Search for the cell housing the specified text and yield its [X, Y] center coordinate. 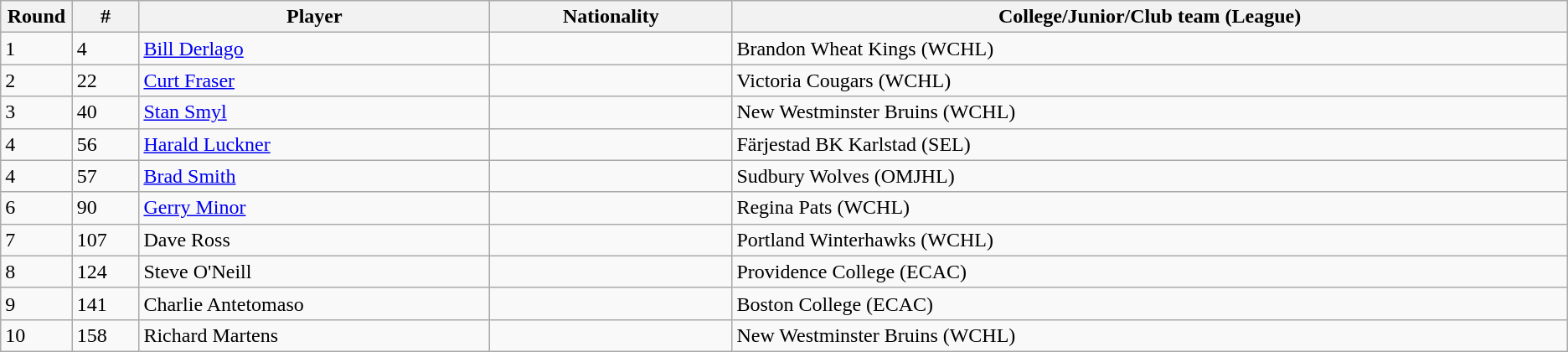
Providence College (ECAC) [1149, 272]
1 [37, 49]
Färjestad BK Karlstad (SEL) [1149, 144]
107 [106, 240]
56 [106, 144]
Victoria Cougars (WCHL) [1149, 80]
Boston College (ECAC) [1149, 303]
Harald Luckner [315, 144]
Round [37, 17]
Charlie Antetomaso [315, 303]
3 [37, 112]
Steve O'Neill [315, 272]
2 [37, 80]
# [106, 17]
90 [106, 208]
Portland Winterhawks (WCHL) [1149, 240]
Regina Pats (WCHL) [1149, 208]
7 [37, 240]
6 [37, 208]
40 [106, 112]
141 [106, 303]
Player [315, 17]
158 [106, 335]
8 [37, 272]
10 [37, 335]
22 [106, 80]
Sudbury Wolves (OMJHL) [1149, 176]
Stan Smyl [315, 112]
College/Junior/Club team (League) [1149, 17]
Richard Martens [315, 335]
Gerry Minor [315, 208]
Bill Derlago [315, 49]
9 [37, 303]
Curt Fraser [315, 80]
Brad Smith [315, 176]
Dave Ross [315, 240]
57 [106, 176]
Nationality [611, 17]
Brandon Wheat Kings (WCHL) [1149, 49]
124 [106, 272]
